Capture the cell that displays the provided text and extract its [X, Y] central coordinate. 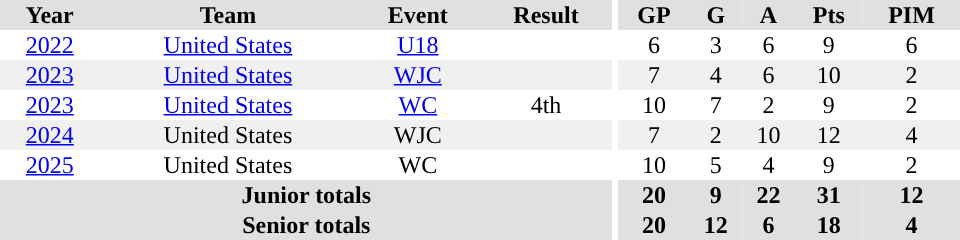
2022 [50, 45]
4th [546, 105]
2025 [50, 165]
Event [418, 15]
Senior totals [306, 225]
U18 [418, 45]
5 [716, 165]
G [716, 15]
Year [50, 15]
A [768, 15]
31 [829, 195]
3 [716, 45]
22 [768, 195]
Result [546, 15]
Junior totals [306, 195]
18 [829, 225]
GP [654, 15]
2024 [50, 135]
Pts [829, 15]
PIM [912, 15]
Team [228, 15]
